Capture the cell that displays the provided text and extract its (x, y) central coordinate. 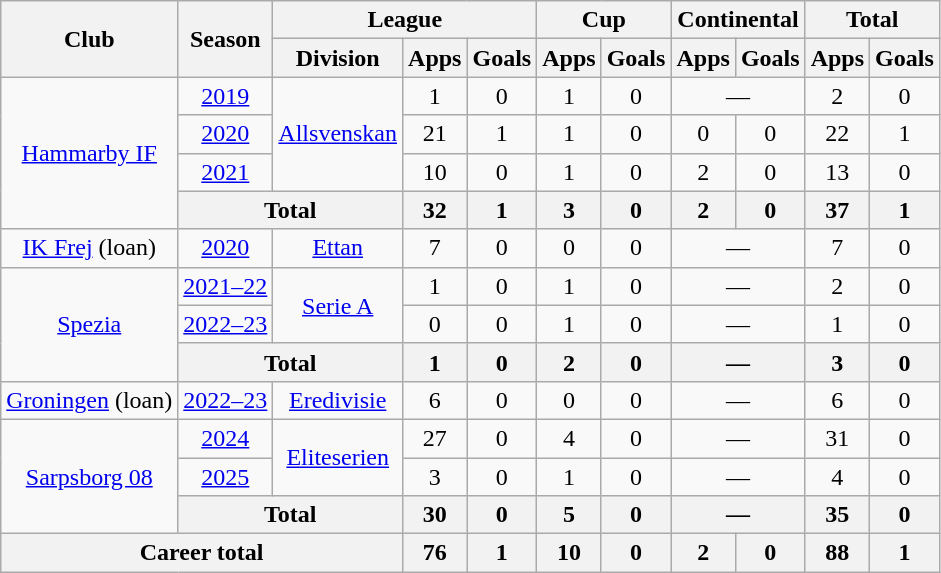
37 (837, 210)
76 (435, 553)
2021–22 (226, 286)
Ettan (338, 248)
32 (435, 210)
35 (837, 515)
2024 (226, 438)
Season (226, 39)
21 (435, 134)
Continental (738, 20)
Groningen (loan) (90, 400)
IK Frej (loan) (90, 248)
30 (435, 515)
Sarpsborg 08 (90, 476)
Allsvenskan (338, 134)
League (405, 20)
5 (569, 515)
Serie A (338, 305)
Hammarby IF (90, 153)
Career total (202, 553)
Club (90, 39)
2021 (226, 172)
2019 (226, 96)
Division (338, 58)
31 (837, 438)
Eredivisie (338, 400)
2025 (226, 477)
Spezia (90, 324)
Eliteserien (338, 457)
13 (837, 172)
27 (435, 438)
22 (837, 134)
Cup (604, 20)
88 (837, 553)
